Search for the cell housing the specified text and yield its [x, y] center coordinate. 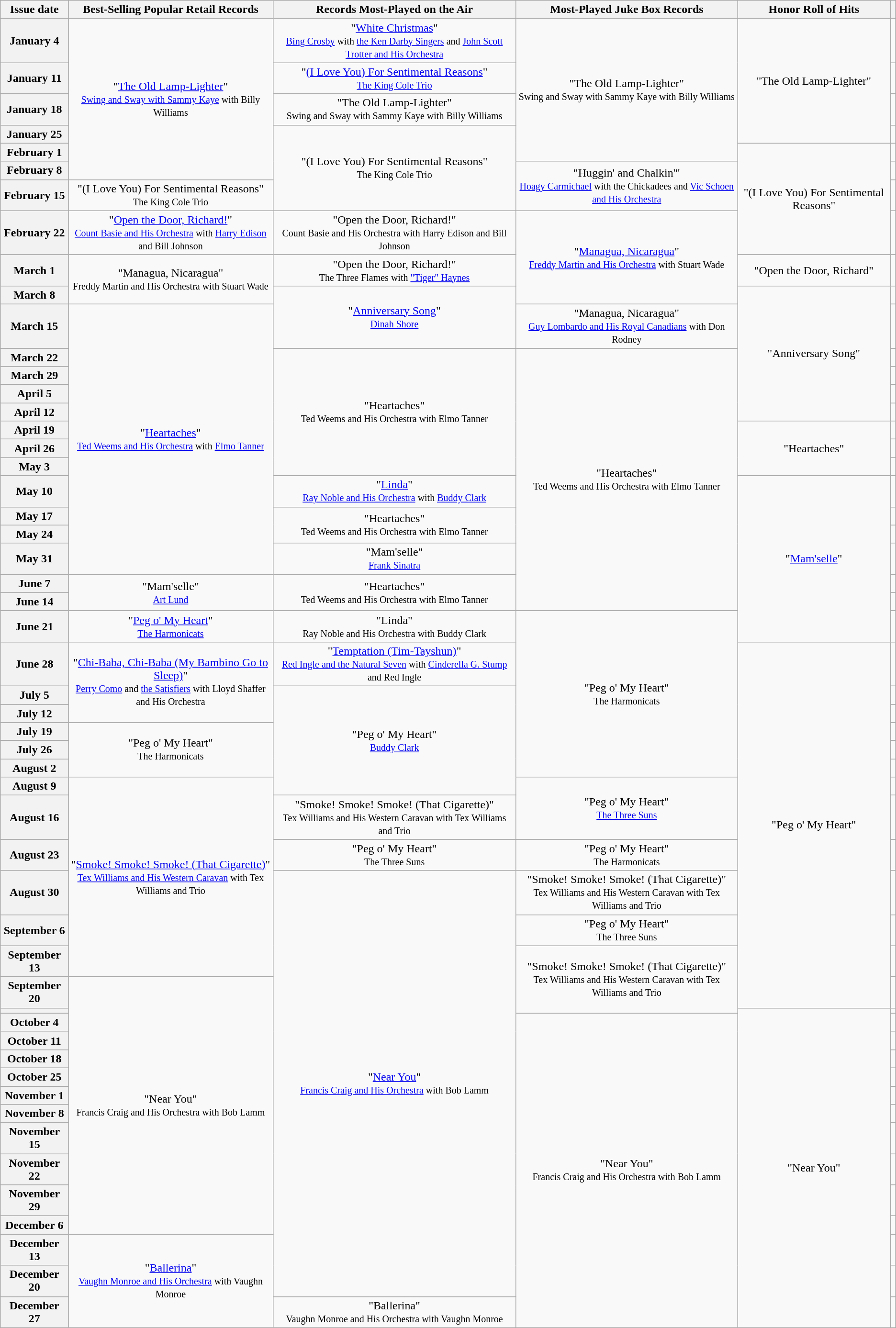
December 13 [34, 1250]
January 4 [34, 41]
December 20 [34, 1281]
June 7 [34, 583]
December 27 [34, 1312]
February 22 [34, 233]
Issue date [34, 10]
November 8 [34, 1114]
January 25 [34, 134]
March 22 [34, 357]
"Mam'selle"Frank Sinatra [394, 559]
March 29 [34, 376]
"Heartaches" [814, 448]
March 8 [34, 295]
"Huggin' and Chalkin'"Hoagy Carmichael with the Chickadees and Vic Schoen and His Orchestra [627, 186]
June 28 [34, 664]
"Temptation (Tim-Tayshun)"Red Ingle and the Natural Seven with Cinderella G. Stump and Red Ingle [394, 664]
Records Most-Played on the Air [394, 10]
May 24 [34, 534]
September 6 [34, 930]
April 26 [34, 448]
October 11 [34, 1040]
October 4 [34, 1022]
March 1 [34, 270]
June 14 [34, 602]
Best-Selling Popular Retail Records [170, 10]
March 15 [34, 326]
May 17 [34, 516]
"White Christmas"Bing Crosby with the Ken Darby Singers and John Scott Trotter and His Orchestra [394, 41]
"Near You" [814, 1168]
July 12 [34, 714]
August 9 [34, 786]
"The Old Lamp-Lighter" [814, 81]
July 26 [34, 750]
November 22 [34, 1170]
November 29 [34, 1200]
August 30 [34, 893]
Honor Roll of Hits [814, 10]
May 3 [34, 467]
"Managua, Nicaragua"Guy Lombardo and His Royal Canadians with Don Rodney [627, 326]
February 1 [34, 152]
"Mam'selle" [814, 559]
"Peg o' My Heart"Buddy Clark [394, 740]
January 11 [34, 78]
December 6 [34, 1225]
May 10 [34, 491]
"Mam'selle"Art Lund [170, 592]
November 15 [34, 1138]
January 18 [34, 109]
"Open the Door, Richard!"The Three Flames with "Tiger" Haynes [394, 270]
"Anniversary Song"Dinah Shore [394, 317]
February 8 [34, 170]
August 2 [34, 768]
April 19 [34, 430]
September 13 [34, 961]
October 18 [34, 1059]
"(I Love You) For Sentimental Reasons" [814, 199]
July 5 [34, 695]
June 21 [34, 626]
April 5 [34, 394]
February 15 [34, 195]
"Anniversary Song" [814, 353]
September 20 [34, 993]
"Chi-Baba, Chi-Baba (My Bambino Go to Sleep)"Perry Como and the Satisfiers with Lloyd Shaffer and His Orchestra [170, 682]
October 25 [34, 1077]
August 16 [34, 817]
August 23 [34, 855]
July 19 [34, 732]
"Open the Door, Richard" [814, 270]
May 31 [34, 559]
April 12 [34, 412]
November 1 [34, 1095]
Most-Played Juke Box Records [627, 10]
"Peg o' My Heart" [814, 825]
